Pinpoint the cell where the given text exists, returning its (x, y) midpoint coordinate. 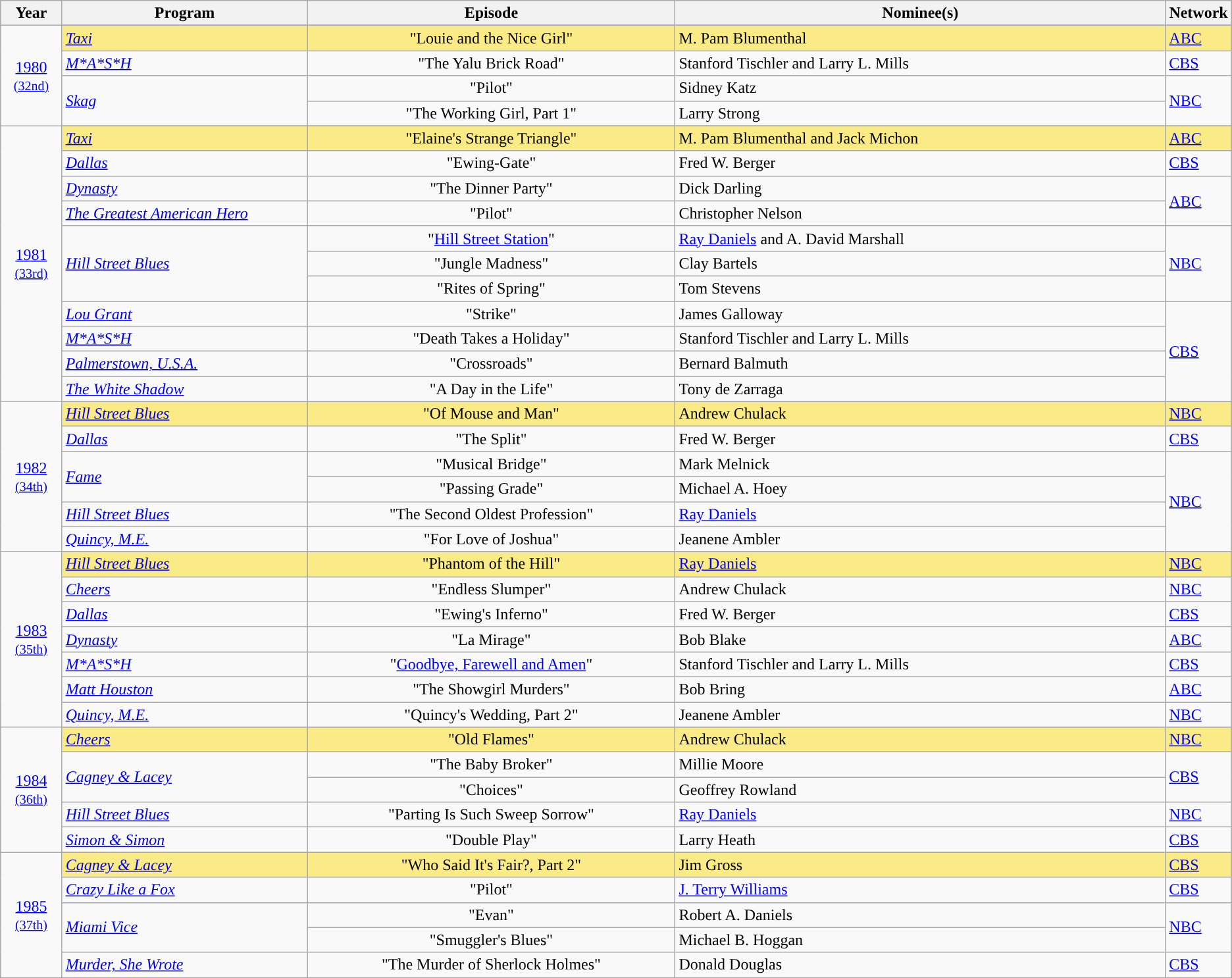
Geoffrey Rowland (920, 790)
Clay Bartels (920, 263)
"The Working Girl, Part 1" (491, 113)
Skag (184, 101)
"Quincy's Wedding, Part 2" (491, 714)
"Endless Slumper" (491, 589)
Millie Moore (920, 765)
1983(35th) (32, 639)
"Evan" (491, 915)
Bernard Balmuth (920, 364)
"The Second Oldest Profession" (491, 514)
Lou Grant (184, 314)
"Musical Bridge" (491, 464)
"Old Flames" (491, 740)
"The Murder of Sherlock Holmes" (491, 965)
"The Baby Broker" (491, 765)
J. Terry Williams (920, 890)
Ray Daniels and A. David Marshall (920, 238)
1980(32nd) (32, 76)
"Jungle Madness" (491, 263)
"Passing Grade" (491, 489)
"Ewing's Inferno" (491, 614)
"Louie and the Nice Girl" (491, 38)
1985(37th) (32, 915)
"Double Play" (491, 840)
"Smuggler's Blues" (491, 940)
Episode (491, 13)
Year (32, 13)
"The Yalu Brick Road" (491, 63)
"Hill Street Station" (491, 238)
"A Day in the Life" (491, 389)
"For Love of Joshua" (491, 539)
"Death Takes a Holiday" (491, 339)
"Who Said It's Fair?, Part 2" (491, 865)
Network (1198, 13)
"Goodbye, Farewell and Amen" (491, 664)
1984(36th) (32, 790)
Tony de Zarraga (920, 389)
Miami Vice (184, 927)
Fame (184, 476)
"Ewing-Gate" (491, 163)
Murder, She Wrote (184, 965)
"Parting Is Such Sweep Sorrow" (491, 815)
Mark Melnick (920, 464)
The Greatest American Hero (184, 213)
Sidney Katz (920, 88)
Bob Bring (920, 689)
Larry Heath (920, 840)
M. Pam Blumenthal and Jack Michon (920, 138)
Michael B. Hoggan (920, 940)
"The Split" (491, 439)
Matt Houston (184, 689)
Robert A. Daniels (920, 915)
Donald Douglas (920, 965)
"The Showgirl Murders" (491, 689)
"Elaine's Strange Triangle" (491, 138)
Dick Darling (920, 188)
Larry Strong (920, 113)
Program (184, 13)
1981(33rd) (32, 263)
"Strike" (491, 314)
The White Shadow (184, 389)
1982(34th) (32, 476)
Jim Gross (920, 865)
Bob Blake (920, 639)
Nominee(s) (920, 13)
"Rites of Spring" (491, 288)
Palmerstown, U.S.A. (184, 364)
"La Mirage" (491, 639)
"Of Mouse and Man" (491, 414)
James Galloway (920, 314)
M. Pam Blumenthal (920, 38)
"Crossroads" (491, 364)
"The Dinner Party" (491, 188)
Crazy Like a Fox (184, 890)
"Choices" (491, 790)
Simon & Simon (184, 840)
Christopher Nelson (920, 213)
Tom Stevens (920, 288)
"Phantom of the Hill" (491, 564)
Michael A. Hoey (920, 489)
